Identify which cell holds the provided text, then report its (X, Y) central coordinate. 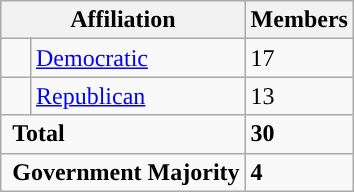
17 (299, 58)
30 (299, 134)
4 (299, 172)
Republican (138, 96)
Total (123, 134)
Democratic (138, 58)
Members (299, 20)
Affiliation (123, 20)
Government Majority (123, 172)
13 (299, 96)
